Provide the [X, Y] coordinate of the cell's center where the given text is located.  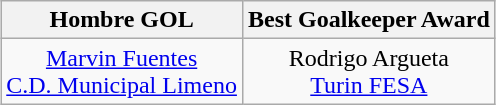
Best Goalkeeper Award [368, 20]
Hombre GOL [122, 20]
Rodrigo Argueta Turin FESA [368, 72]
Marvin FuentesC.D. Municipal Limeno [122, 72]
